Locate the cell with the specified text and output its (x, y) center coordinate. 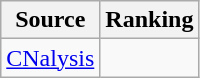
Ranking (150, 20)
Source (50, 20)
CNalysis (50, 58)
